Return the (x, y) coordinate for the center point of the cell that contains the specified text.  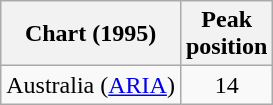
Chart (1995) (91, 34)
Peakposition (226, 34)
Australia (ARIA) (91, 85)
14 (226, 85)
